Find where the given text appears and provide that cell's center as [x, y] coordinate. 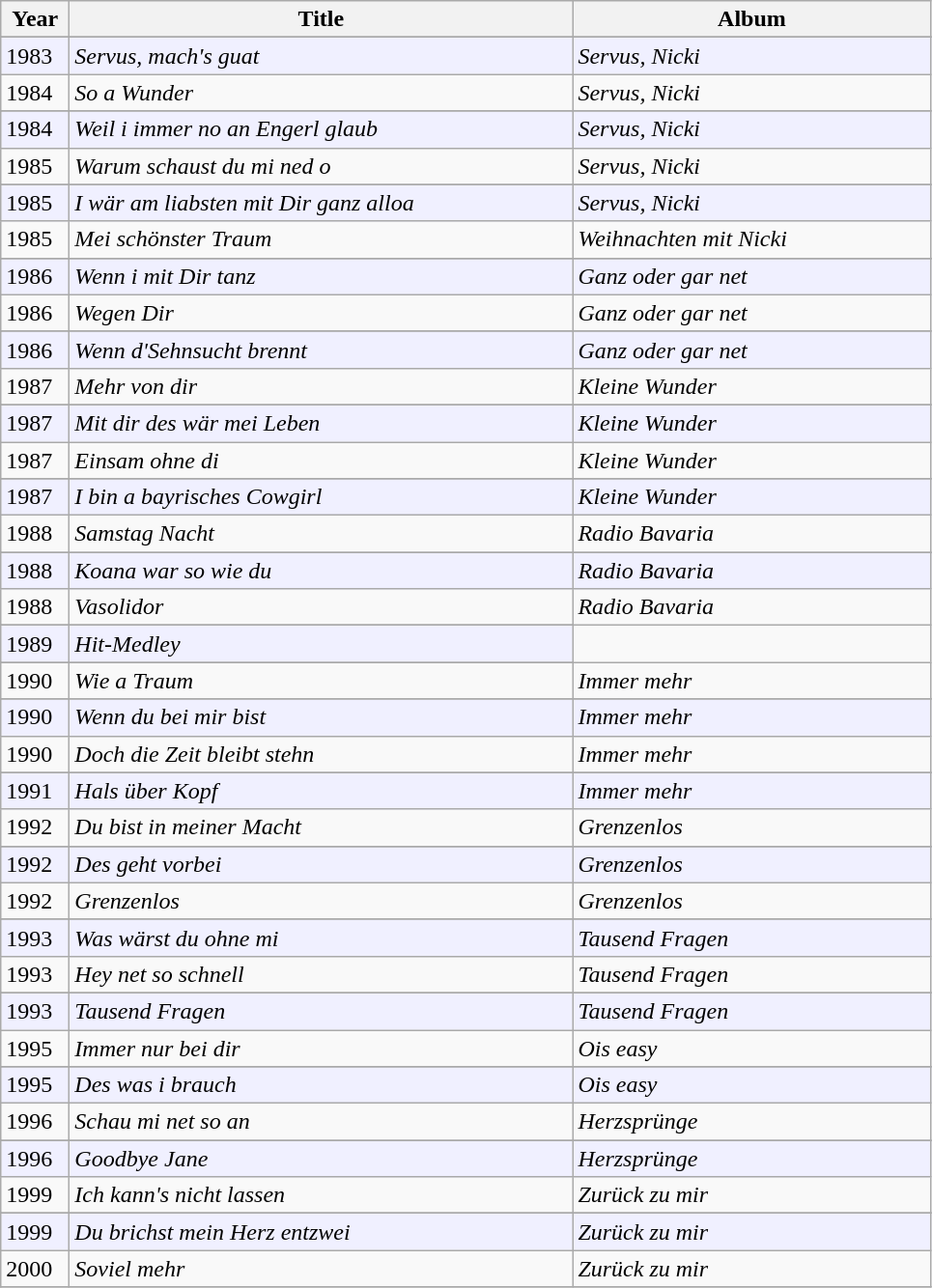
Samstag Nacht [321, 534]
Mit dir des wär mei Leben [321, 423]
Des geht vorbei [321, 864]
Vasolidor [321, 607]
2000 [35, 1269]
Mehr von dir [321, 386]
Doch die Zeit bleibt stehn [321, 754]
1983 [35, 56]
Servus, mach's guat [321, 56]
Einsam ohne di [321, 461]
Du bist in meiner Macht [321, 827]
Wenn d'Sehnsucht brennt [321, 350]
Wegen Dir [321, 313]
Weil i immer no an Engerl glaub [321, 129]
Des was i brauch [321, 1085]
Wenn i mit Dir tanz [321, 276]
Mei schönster Traum [321, 239]
Goodbye Jane [321, 1159]
Koana war so wie du [321, 571]
1991 [35, 791]
Title [321, 19]
Album [751, 19]
Weihnachten mit Nicki [751, 239]
Immer nur bei dir [321, 1048]
Wie a Traum [321, 681]
Year [35, 19]
Soviel mehr [321, 1269]
Warum schaust du mi ned o [321, 166]
Was wärst du ohne mi [321, 938]
I wär am liabsten mit Dir ganz alloa [321, 203]
So a Wunder [321, 93]
Wenn du bei mir bist [321, 717]
Hey net so schnell [321, 974]
Schau mi net so an [321, 1122]
Ich kann's nicht lassen [321, 1195]
I bin a bayrisches Cowgirl [321, 497]
1989 [35, 644]
Hit-Medley [321, 644]
Hals über Kopf [321, 791]
Du brichst mein Herz entzwei [321, 1232]
